Scan for the cell matching the given text and deliver its [X, Y] coordinate at center. 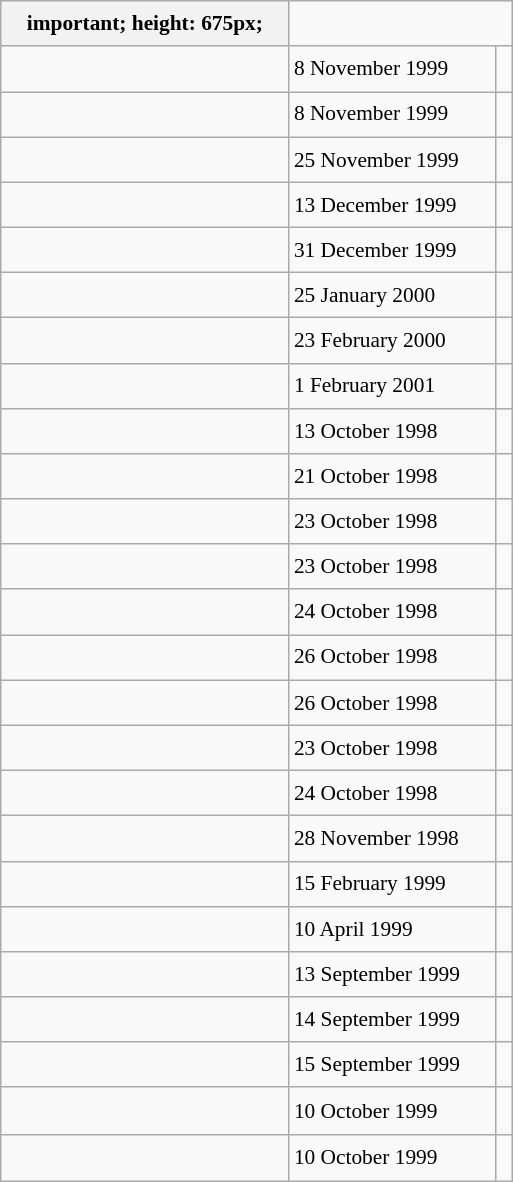
13 October 1998 [392, 430]
15 September 1999 [392, 1064]
14 September 1999 [392, 1020]
25 January 2000 [392, 296]
21 October 1998 [392, 476]
10 April 1999 [392, 928]
25 November 1999 [392, 160]
13 December 1999 [392, 204]
31 December 1999 [392, 250]
important; height: 675px; [145, 24]
28 November 1998 [392, 838]
15 February 1999 [392, 884]
1 February 2001 [392, 386]
23 February 2000 [392, 340]
13 September 1999 [392, 974]
